Determine the (X, Y) coordinate at the center of the cell enclosing the given text.  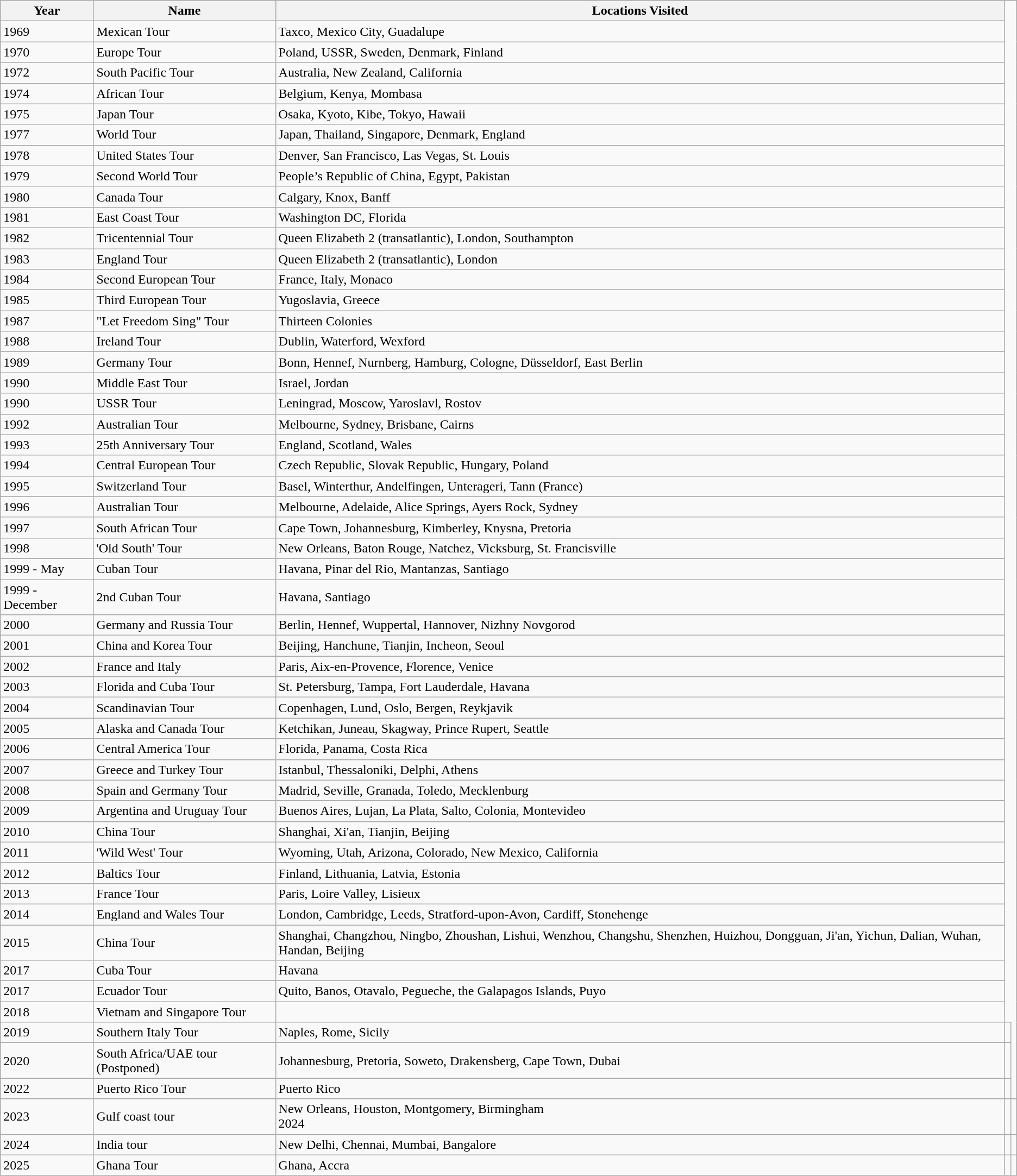
2001 (47, 646)
1992 (47, 424)
Tricentennial Tour (185, 238)
Washington DC, Florida (640, 217)
2012 (47, 873)
London, Cambridge, Leeds, Stratford-upon-Avon, Cardiff, Stonehenge (640, 914)
Queen Elizabeth 2 (transatlantic), London, Southampton (640, 238)
Yugoslavia, Greece (640, 300)
Paris, Loire Valley, Lisieux (640, 894)
Belgium, Kenya, Mombasa (640, 93)
Melbourne, Sydney, Brisbane, Cairns (640, 424)
Spain and Germany Tour (185, 790)
Shanghai, Changzhou, Ningbo, Zhoushan, Lishui, Wenzhou, Changshu, Shenzhen, Huizhou, Dongguan, Ji'an, Yichun, Dalian, Wuhan, Handan, Beijing (640, 942)
France and Italy (185, 666)
Havana (640, 971)
Greece and Turkey Tour (185, 770)
2nd Cuban Tour (185, 596)
Germany Tour (185, 362)
Puerto Rico Tour (185, 1089)
Johannesburg, Pretoria, Soweto, Drakensberg, Cape Town, Dubai (640, 1060)
Middle East Tour (185, 383)
1970 (47, 52)
Ghana, Accra (640, 1165)
2004 (47, 708)
2000 (47, 625)
25th Anniversary Tour (185, 445)
East Coast Tour (185, 217)
Wyoming, Utah, Arizona, Colorado, New Mexico, California (640, 852)
"Let Freedom Sing" Tour (185, 321)
1974 (47, 93)
Thirteen Colonies (640, 321)
Shanghai, Xi'an, Tianjin, Beijing (640, 832)
Havana, Pinar del Rio, Mantanzas, Santiago (640, 569)
1995 (47, 486)
1978 (47, 155)
Baltics Tour (185, 873)
South Africa/UAE tour (Postponed) (185, 1060)
Quito, Banos, Otavalo, Pegueche, the Galapagos Islands, Puyo (640, 991)
France Tour (185, 894)
2018 (47, 1012)
2007 (47, 770)
1985 (47, 300)
'Old South' Tour (185, 548)
New Delhi, Chennai, Mumbai, Bangalore (640, 1144)
Buenos Aires, Lujan, La Plata, Salto, Colonia, Montevideo (640, 811)
Florida and Cuba Tour (185, 687)
Ketchikan, Juneau, Skagway, Prince Rupert, Seattle (640, 728)
2015 (47, 942)
USSR Tour (185, 404)
1993 (47, 445)
Taxco, Mexico City, Guadalupe (640, 32)
Puerto Rico (640, 1089)
World Tour (185, 135)
1977 (47, 135)
Naples, Rome, Sicily (640, 1033)
2005 (47, 728)
2025 (47, 1165)
Scandinavian Tour (185, 708)
Calgary, Knox, Banff (640, 197)
2014 (47, 914)
India tour (185, 1144)
1987 (47, 321)
2006 (47, 749)
2023 (47, 1117)
1980 (47, 197)
1989 (47, 362)
1999 - December (47, 596)
Japan, Thailand, Singapore, Denmark, England (640, 135)
2011 (47, 852)
1988 (47, 342)
Basel, Winterthur, Andelfingen, Unterageri, Tann (France) (640, 486)
Central America Tour (185, 749)
Gulf coast tour (185, 1117)
1983 (47, 259)
Australia, New Zealand, California (640, 73)
Finland, Lithuania, Latvia, Estonia (640, 873)
Denver, San Francisco, Las Vegas, St. Louis (640, 155)
Canada Tour (185, 197)
Melbourne, Adelaide, Alice Springs, Ayers Rock, Sydney (640, 507)
Cuba Tour (185, 971)
Europe Tour (185, 52)
Southern Italy Tour (185, 1033)
Cuban Tour (185, 569)
2008 (47, 790)
Berlin, Hennef, Wuppertal, Hannover, Nizhny Novgorod (640, 625)
1984 (47, 280)
Second European Tour (185, 280)
China and Korea Tour (185, 646)
Osaka, Kyoto, Kibe, Tokyo, Hawaii (640, 114)
1997 (47, 527)
Beijing, Hanchune, Tianjin, Incheon, Seoul (640, 646)
England Tour (185, 259)
1975 (47, 114)
2009 (47, 811)
2020 (47, 1060)
Dublin, Waterford, Wexford (640, 342)
Havana, Santiago (640, 596)
1999 - May (47, 569)
Switzerland Tour (185, 486)
1972 (47, 73)
Year (47, 11)
Copenhagen, Lund, Oslo, Bergen, Reykjavik (640, 708)
Poland, USSR, Sweden, Denmark, Finland (640, 52)
New Orleans, Baton Rouge, Natchez, Vicksburg, St. Francisville (640, 548)
Alaska and Canada Tour (185, 728)
2019 (47, 1033)
Queen Elizabeth 2 (transatlantic), London (640, 259)
1969 (47, 32)
1979 (47, 176)
Japan Tour (185, 114)
Ireland Tour (185, 342)
2003 (47, 687)
South Pacific Tour (185, 73)
Istanbul, Thessaloniki, Delphi, Athens (640, 770)
St. Petersburg, Tampa, Fort Lauderdale, Havana (640, 687)
Israel, Jordan (640, 383)
1998 (47, 548)
2024 (47, 1144)
Czech Republic, Slovak Republic, Hungary, Poland (640, 466)
2013 (47, 894)
Florida, Panama, Costa Rica (640, 749)
People’s Republic of China, Egypt, Pakistan (640, 176)
Second World Tour (185, 176)
Vietnam and Singapore Tour (185, 1012)
'Wild West' Tour (185, 852)
2010 (47, 832)
South African Tour (185, 527)
2022 (47, 1089)
England and Wales Tour (185, 914)
England, Scotland, Wales (640, 445)
1996 (47, 507)
2002 (47, 666)
Cape Town, Johannesburg, Kimberley, Knysna, Pretoria (640, 527)
United States Tour (185, 155)
1981 (47, 217)
Madrid, Seville, Granada, Toledo, Mecklenburg (640, 790)
Mexican Tour (185, 32)
New Orleans, Houston, Montgomery, Birmingham2024 (640, 1117)
Paris, Aix-en-Provence, Florence, Venice (640, 666)
Name (185, 11)
Bonn, Hennef, Nurnberg, Hamburg, Cologne, Düsseldorf, East Berlin (640, 362)
Germany and Russia Tour (185, 625)
Argentina and Uruguay Tour (185, 811)
African Tour (185, 93)
France, Italy, Monaco (640, 280)
1982 (47, 238)
Ecuador Tour (185, 991)
Central European Tour (185, 466)
Third European Tour (185, 300)
Ghana Tour (185, 1165)
Locations Visited (640, 11)
Leningrad, Moscow, Yaroslavl, Rostov (640, 404)
1994 (47, 466)
